Return (x, y) of the center of cell containing provided text 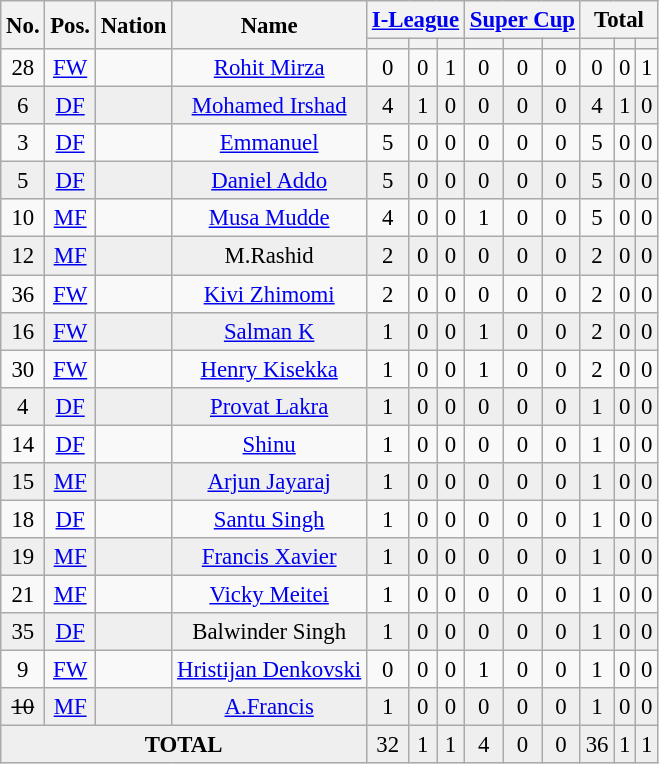
Nation (133, 25)
15 (23, 482)
Pos. (70, 25)
Provat Lakra (270, 406)
Daniel Addo (270, 181)
21 (23, 594)
30 (23, 369)
Vicky Meitei (270, 594)
Name (270, 25)
Super Cup (522, 20)
19 (23, 557)
M.Rashid (270, 256)
No. (23, 25)
TOTAL (184, 745)
35 (23, 632)
Kivi Zhimomi (270, 294)
Hristijan Denkovski (270, 670)
Francis Xavier (270, 557)
16 (23, 331)
Arjun Jayaraj (270, 482)
Balwinder Singh (270, 632)
18 (23, 519)
I-League (416, 20)
Total (618, 20)
6 (23, 106)
12 (23, 256)
Emmanuel (270, 143)
14 (23, 444)
Santu Singh (270, 519)
Rohit Mirza (270, 68)
3 (23, 143)
Shinu (270, 444)
9 (23, 670)
Mohamed Irshad (270, 106)
Salman K (270, 331)
28 (23, 68)
A.Francis (270, 707)
Henry Kisekka (270, 369)
Musa Mudde (270, 219)
32 (388, 745)
